Extract the (X, Y) coordinate from the center of the cell holding the provided text.  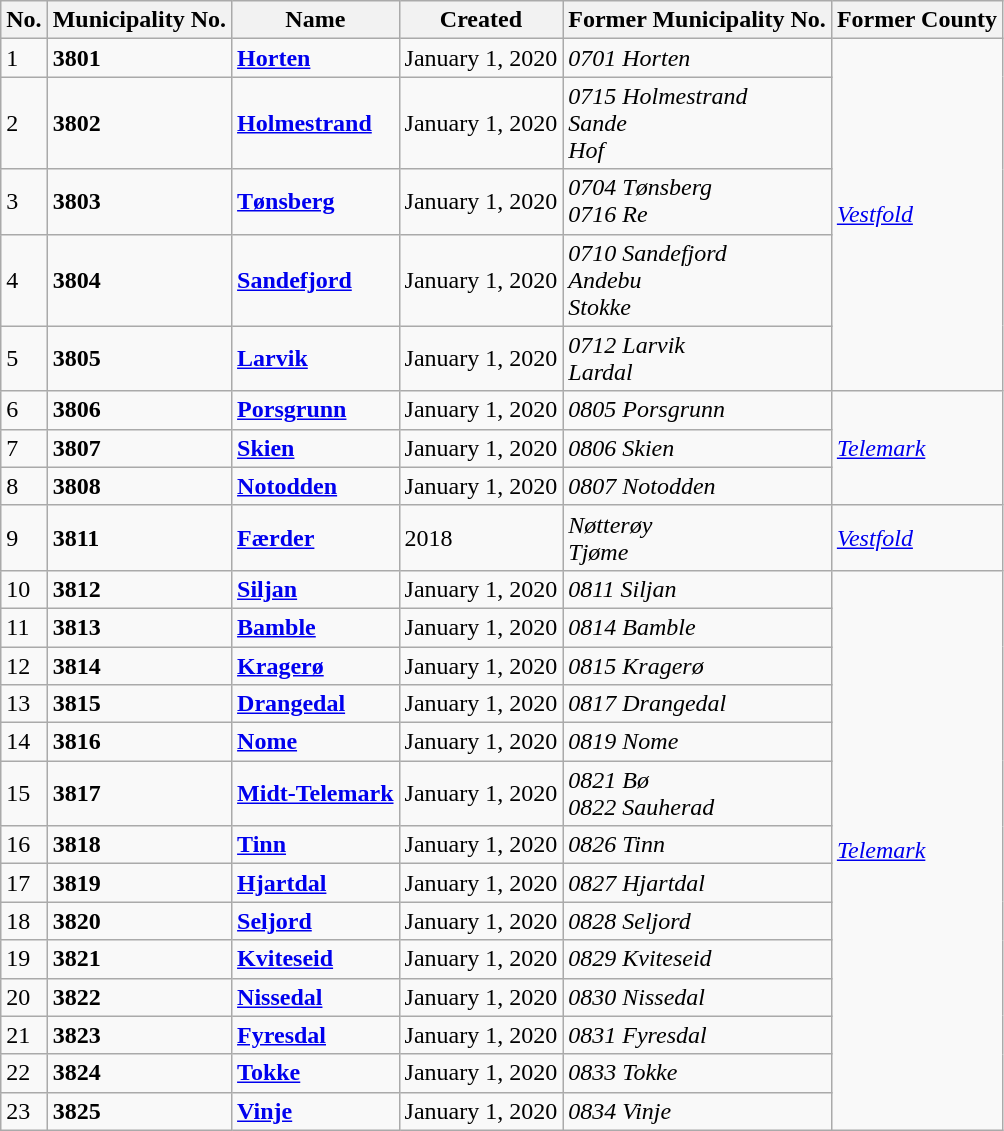
3824 (139, 1073)
14 (24, 742)
0704 Tønsberg0716 Re (698, 202)
23 (24, 1111)
0821 Bø0822 Sauherad (698, 794)
3818 (139, 845)
19 (24, 959)
3802 (139, 123)
0712 Larvik Lardal (698, 358)
4 (24, 280)
5 (24, 358)
3806 (139, 410)
15 (24, 794)
0828 Seljord (698, 921)
Tokke (316, 1073)
0831 Fyresdal (698, 1035)
3803 (139, 202)
3805 (139, 358)
0826 Tinn (698, 845)
3814 (139, 665)
0805 Porsgrunn (698, 410)
3812 (139, 589)
2 (24, 123)
Nissedal (316, 997)
22 (24, 1073)
3820 (139, 921)
13 (24, 704)
3825 (139, 1111)
0814 Bamble (698, 627)
12 (24, 665)
16 (24, 845)
0806 Skien (698, 448)
8 (24, 486)
Seljord (316, 921)
Nome (316, 742)
0830 Nissedal (698, 997)
3822 (139, 997)
0807 Notodden (698, 486)
2018 (481, 538)
11 (24, 627)
0701 Horten (698, 58)
3811 (139, 538)
Name (316, 20)
3807 (139, 448)
6 (24, 410)
0829 Kviteseid (698, 959)
3808 (139, 486)
21 (24, 1035)
Kragerø (316, 665)
0834 Vinje (698, 1111)
Skien (316, 448)
Kviteseid (316, 959)
Holmestrand (316, 123)
10 (24, 589)
Hjartdal (316, 883)
3 (24, 202)
Drangedal (316, 704)
0811 Siljan (698, 589)
3816 (139, 742)
Bamble (316, 627)
0815 Kragerø (698, 665)
No. (24, 20)
Midt-Telemark (316, 794)
7 (24, 448)
Nøtterøy Tjøme (698, 538)
3801 (139, 58)
Sandefjord (316, 280)
Vinje (316, 1111)
0715 Holmestrand Sande Hof (698, 123)
1 (24, 58)
Created (481, 20)
Siljan (316, 589)
Larvik (316, 358)
0819 Nome (698, 742)
3821 (139, 959)
Fyresdal (316, 1035)
17 (24, 883)
20 (24, 997)
Færder (316, 538)
3823 (139, 1035)
Former Municipality No. (698, 20)
0833 Tokke (698, 1073)
3813 (139, 627)
Porsgrunn (316, 410)
0827 Hjartdal (698, 883)
9 (24, 538)
18 (24, 921)
Former County (916, 20)
Tinn (316, 845)
3819 (139, 883)
Municipality No. (139, 20)
0817 Drangedal (698, 704)
3817 (139, 794)
3804 (139, 280)
3815 (139, 704)
Tønsberg (316, 202)
Horten (316, 58)
Notodden (316, 486)
0710 Sandefjord Andebu Stokke (698, 280)
